Find where the given text appears and provide that cell's center as [x, y] coordinate. 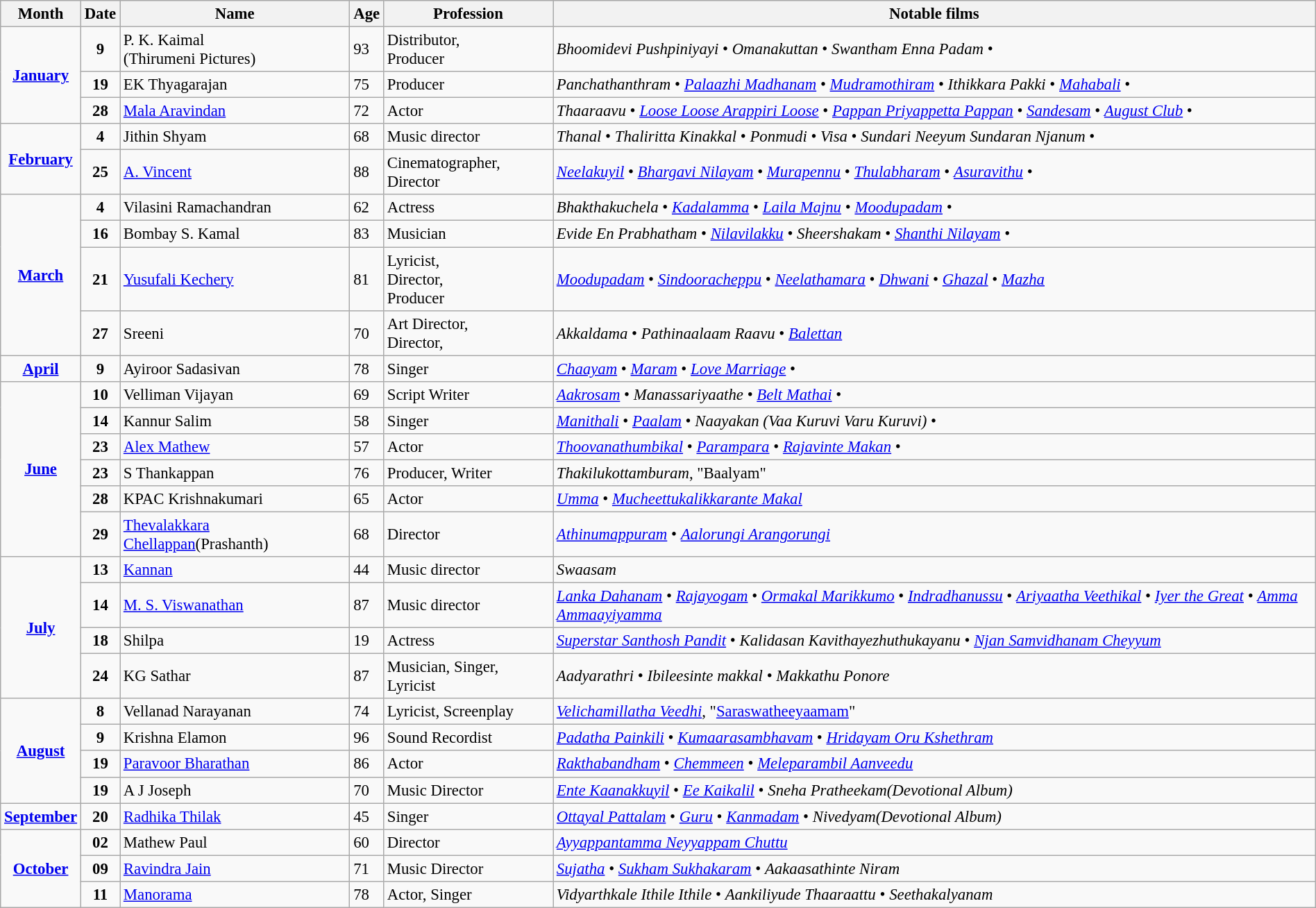
Actor, Singer [468, 895]
Krishna Elamon [235, 738]
29 [100, 535]
Alex Mathew [235, 447]
Chaayam • Maram • Love Marriage • [934, 369]
Profession [468, 14]
86 [366, 764]
Athinumappuram • Aalorungi Arangorungi [934, 535]
A J Joseph [235, 790]
January [41, 76]
Ottayal Pattalam • Guru • Kanmadam • Nivedyam(Devotional Album) [934, 816]
Thoovanathumbikal • Parampara • Rajavinte Makan • [934, 447]
76 [366, 473]
Sreeni [235, 333]
February [41, 159]
88 [366, 172]
September [41, 816]
A. Vincent [235, 172]
62 [366, 208]
75 [366, 85]
Padatha Painkili • Kumaarasambhavam • Hridayam Oru Kshethram [934, 738]
Umma • Mucheettukalikkarante Makal [934, 499]
65 [366, 499]
Neelakuyil • Bhargavi Nilayam • Murapennu • Thulabharam • Asuravithu • [934, 172]
25 [100, 172]
18 [100, 641]
Shilpa [235, 641]
57 [366, 447]
Thaaraavu • Loose Loose Arappiri Loose • Pappan Priyappetta Pappan • Sandesam • August Club • [934, 111]
81 [366, 279]
Age [366, 14]
72 [366, 111]
Mathew Paul [235, 842]
Ayiroor Sadasivan [235, 369]
Producer [468, 85]
Cinematographer, Director [468, 172]
44 [366, 570]
Vilasini Ramachandran [235, 208]
Month [41, 14]
Yusufali Kechery [235, 279]
KG Sathar [235, 676]
Jithin Shyam [235, 137]
09 [100, 868]
Thevalakkara Chellappan(Prashanth) [235, 535]
60 [366, 842]
Name [235, 14]
Kannur Salim [235, 421]
P. K. Kaimal(Thirumeni Pictures) [235, 50]
Distributor, Producer [468, 50]
Script Writer [468, 394]
Manorama [235, 895]
S Thankappan [235, 473]
April [41, 369]
Panchathanthram • Palaazhi Madhanam • Mudramothiram • Ithikkara Pakki • Mahabali • [934, 85]
Musician, Singer, Lyricist [468, 676]
58 [366, 421]
Superstar Santhosh Pandit • Kalidasan Kavithayezhuthukayanu • Njan Samvidhanam Cheyyum [934, 641]
Bhakthakuchela • Kadalamma • Laila Majnu • Moodupadam • [934, 208]
69 [366, 394]
Aadyarathri • Ibileesinte makkal • Makkathu Ponore [934, 676]
24 [100, 676]
Lanka Dahanam • Rajayogam • Ormakal Marikkumo • Indradhanussu • Ariyaatha Veethikal • Iyer the Great • Amma Ammaayiyamma [934, 605]
74 [366, 712]
Ente Kaanakkuyil • Ee Kaikalil • Sneha Pratheekam(Devotional Album) [934, 790]
16 [100, 234]
Art Director, Director, [468, 333]
Vellanad Narayanan [235, 712]
Swaasam [934, 570]
Velichamillatha Veedhi, "Saraswatheeyaamam" [934, 712]
KPAC Krishnakumari [235, 499]
Evide En Prabhatham • Nilavilakku • Sheershakam • Shanthi Nilayam • [934, 234]
Bhoomidevi Pushpiniyayi • Omanakuttan • Swantham Enna Padam • [934, 50]
March [41, 275]
Date [100, 14]
10 [100, 394]
Aakrosam • Manassariyaathe • Belt Mathai • [934, 394]
96 [366, 738]
Thakilukottamburam, "Baalyam" [934, 473]
Bombay S. Kamal [235, 234]
Lyricist, Director, Producer [468, 279]
8 [100, 712]
June [41, 469]
Rakthabandham • Chemmeen • Meleparambil Aanveedu [934, 764]
21 [100, 279]
Kannan [235, 570]
93 [366, 50]
October [41, 868]
Manithali • Paalam • Naayakan (Vaa Kuruvi Varu Kuruvi) • [934, 421]
Sujatha • Sukham Sukhakaram • Aakaasathinte Niram [934, 868]
Lyricist, Screenplay [468, 712]
Thanal • Thaliritta Kinakkal • Ponmudi • Visa • Sundari Neeyum Sundaran Njanum • [934, 137]
Paravoor Bharathan [235, 764]
83 [366, 234]
Velliman Vijayan [235, 394]
July [41, 628]
13 [100, 570]
11 [100, 895]
Akkaldama • Pathinaalaam Raavu • Balettan [934, 333]
71 [366, 868]
Ayyappantamma Neyyappam Chuttu [934, 842]
EK Thyagarajan [235, 85]
20 [100, 816]
Ravindra Jain [235, 868]
27 [100, 333]
45 [366, 816]
Producer, Writer [468, 473]
Moodupadam • Sindooracheppu • Neelathamara • Dhwani • Ghazal • Mazha [934, 279]
M. S. Viswanathan [235, 605]
Radhika Thilak [235, 816]
Vidyarthkale Ithile Ithile • Aankiliyude Thaaraattu • Seethakalyanam [934, 895]
Sound Recordist [468, 738]
Notable films [934, 14]
Musician [468, 234]
Mala Aravindan [235, 111]
02 [100, 842]
August [41, 750]
